Find where the given text appears and provide that cell's center as (X, Y) coordinate. 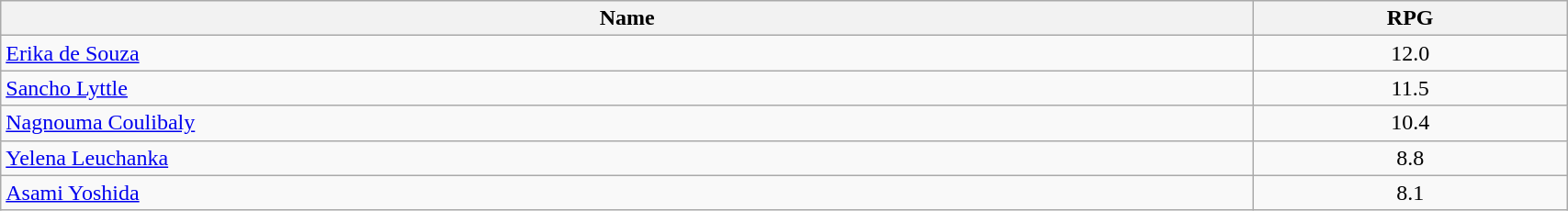
Erika de Souza (627, 53)
Name (627, 18)
Yelena Leuchanka (627, 158)
8.1 (1411, 193)
Sancho Lyttle (627, 88)
Nagnouma Coulibaly (627, 123)
11.5 (1411, 88)
12.0 (1411, 53)
10.4 (1411, 123)
8.8 (1411, 158)
Asami Yoshida (627, 193)
RPG (1411, 18)
